Provide the [X, Y] coordinate of the cell's center where the given text is located.  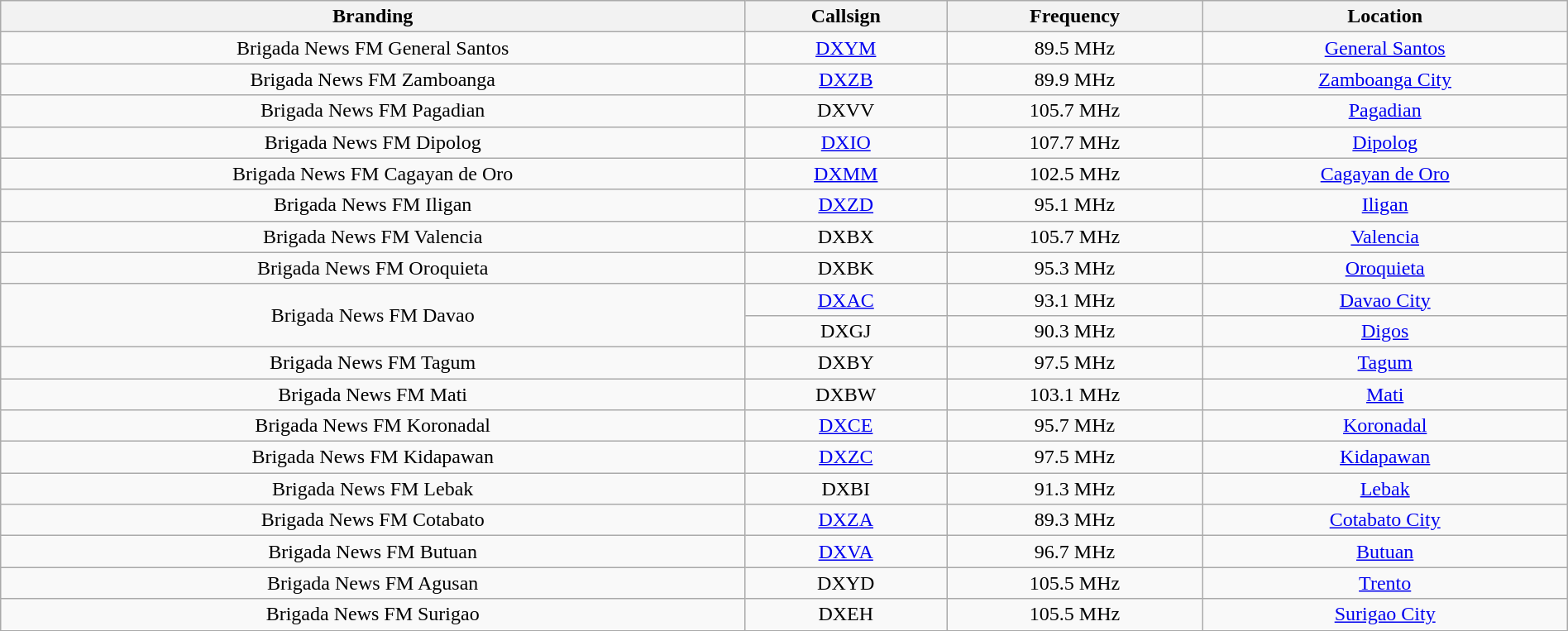
Brigada News FM Oroquieta [373, 268]
Brigada News FM Agusan [373, 583]
Valencia [1384, 237]
DXBW [846, 394]
Brigada News FM Cotabato [373, 520]
Trento [1384, 583]
DXIO [846, 142]
Brigada News FM General Santos [373, 48]
DXBK [846, 268]
Mati [1384, 394]
DXBX [846, 237]
Brigada News FM Mati [373, 394]
DXZC [846, 457]
Brigada News FM Dipolog [373, 142]
Davao City [1384, 299]
DXCE [846, 426]
Lebak [1384, 489]
DXVV [846, 111]
DXZA [846, 520]
Cagayan de Oro [1384, 174]
Brigada News FM Zamboanga [373, 79]
Dipolog [1384, 142]
91.3 MHz [1075, 489]
Brigada News FM Davao [373, 315]
95.7 MHz [1075, 426]
DXEH [846, 614]
Brigada News FM Kidapawan [373, 457]
DXZD [846, 205]
DXYD [846, 583]
Location [1384, 17]
Brigada News FM Butuan [373, 552]
DXZB [846, 79]
Brigada News FM Valencia [373, 237]
DXMM [846, 174]
89.5 MHz [1075, 48]
DXYM [846, 48]
95.3 MHz [1075, 268]
96.7 MHz [1075, 552]
Butuan [1384, 552]
Zamboanga City [1384, 79]
Brigada News FM Cagayan de Oro [373, 174]
DXVA [846, 552]
93.1 MHz [1075, 299]
General Santos [1384, 48]
DXBY [846, 362]
Brigada News FM Tagum [373, 362]
Branding [373, 17]
Pagadian [1384, 111]
Frequency [1075, 17]
Tagum [1384, 362]
103.1 MHz [1075, 394]
95.1 MHz [1075, 205]
Brigada News FM Koronadal [373, 426]
Digos [1384, 331]
Callsign [846, 17]
Brigada News FM Pagadian [373, 111]
DXAC [846, 299]
Iligan [1384, 205]
Kidapawan [1384, 457]
89.9 MHz [1075, 79]
102.5 MHz [1075, 174]
89.3 MHz [1075, 520]
90.3 MHz [1075, 331]
Koronadal [1384, 426]
Oroquieta [1384, 268]
Brigada News FM Lebak [373, 489]
Brigada News FM Iligan [373, 205]
DXGJ [846, 331]
107.7 MHz [1075, 142]
DXBI [846, 489]
Brigada News FM Surigao [373, 614]
Cotabato City [1384, 520]
Surigao City [1384, 614]
